Detect which cell encompasses the target text, then output its (x, y) center coordinate. 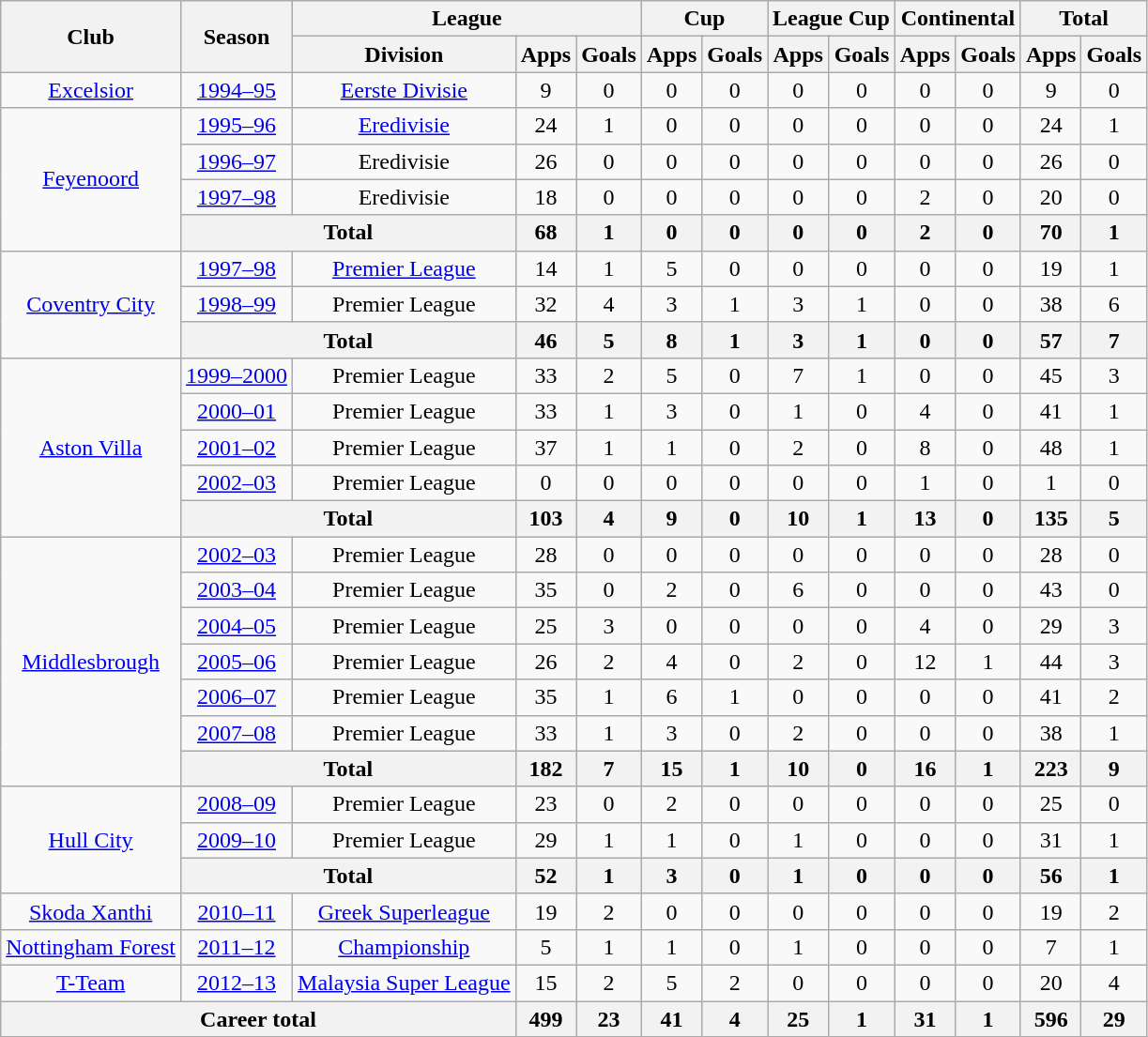
Division (405, 54)
T-Team (91, 983)
135 (1050, 519)
Hull City (91, 840)
37 (545, 448)
182 (545, 769)
2006–07 (237, 697)
Aston Villa (91, 447)
Middlesbrough (91, 662)
2010–11 (237, 911)
2004–05 (237, 626)
32 (545, 304)
1996–97 (237, 161)
1998–99 (237, 304)
103 (545, 519)
46 (545, 340)
596 (1050, 1018)
57 (1050, 340)
70 (1050, 233)
16 (925, 769)
14 (545, 268)
Championship (405, 947)
Greek Superleague (405, 911)
52 (545, 876)
Season (237, 37)
13 (925, 519)
499 (545, 1018)
Career total (258, 1018)
Malaysia Super League (405, 983)
223 (1050, 769)
2012–13 (237, 983)
56 (1050, 876)
1994–95 (237, 90)
Excelsior (91, 90)
48 (1050, 448)
Cup (704, 19)
2005–06 (237, 662)
68 (545, 233)
2008–09 (237, 804)
44 (1050, 662)
Club (91, 37)
2001–02 (237, 448)
2000–01 (237, 411)
Continental (957, 19)
2003–04 (237, 590)
45 (1050, 375)
Feyenoord (91, 179)
1999–2000 (237, 375)
League (467, 19)
Skoda Xanthi (91, 911)
12 (925, 662)
Coventry City (91, 304)
2007–08 (237, 733)
League Cup (832, 19)
43 (1050, 590)
Eerste Divisie (405, 90)
18 (545, 197)
2011–12 (237, 947)
1995–96 (237, 126)
Nottingham Forest (91, 947)
2009–10 (237, 840)
